Capture the cell that displays the provided text and extract its (x, y) central coordinate. 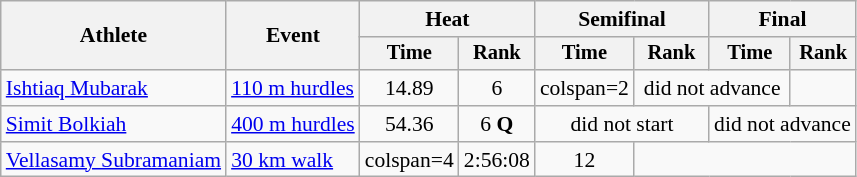
Ishtiaq Mubarak (114, 88)
colspan=2 (584, 88)
Heat (448, 19)
Semifinal (622, 19)
110 m hurdles (293, 88)
Final (782, 19)
54.36 (410, 124)
6 (497, 88)
400 m hurdles (293, 124)
Athlete (114, 36)
Simit Bolkiah (114, 124)
did not start (622, 124)
Event (293, 36)
6 Q (497, 124)
14.89 (410, 88)
